For the text-containing cell, return its midpoint in [X, Y] coordinate format. 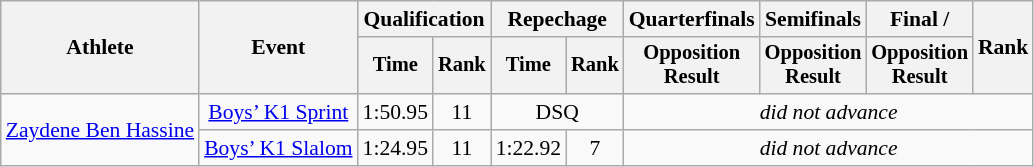
Final / [920, 19]
Boys’ K1 Sprint [278, 112]
Athlete [100, 48]
1:50.95 [396, 112]
Zaydene Ben Hassine [100, 130]
Quarterfinals [692, 19]
7 [595, 148]
DSQ [558, 112]
Event [278, 48]
Qualification [424, 19]
Repechage [558, 19]
Boys’ K1 Slalom [278, 148]
Semifinals [814, 19]
1:22.92 [528, 148]
1:24.95 [396, 148]
